Identify which cell holds the provided text, then report its [x, y] central coordinate. 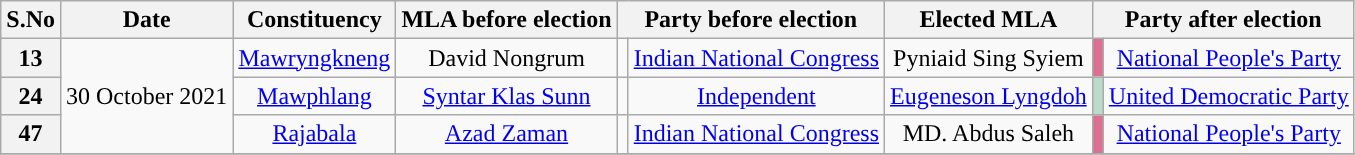
Mawphlang [314, 96]
Mawryngkneng [314, 58]
Rajabala [314, 134]
Independent [756, 96]
MD. Abdus Saleh [989, 134]
Constituency [314, 20]
Party before election [750, 20]
Elected MLA [989, 20]
30 October 2021 [146, 96]
Eugeneson Lyngdoh [989, 96]
47 [31, 134]
David Nongrum [506, 58]
Party after election [1223, 20]
MLA before election [506, 20]
S.No [31, 20]
24 [31, 96]
Date [146, 20]
13 [31, 58]
Pyniaid Sing Syiem [989, 58]
Azad Zaman [506, 134]
Syntar Klas Sunn [506, 96]
United Democratic Party [1228, 96]
